From the cell containing the given text, extract its center point as [x, y] coordinate. 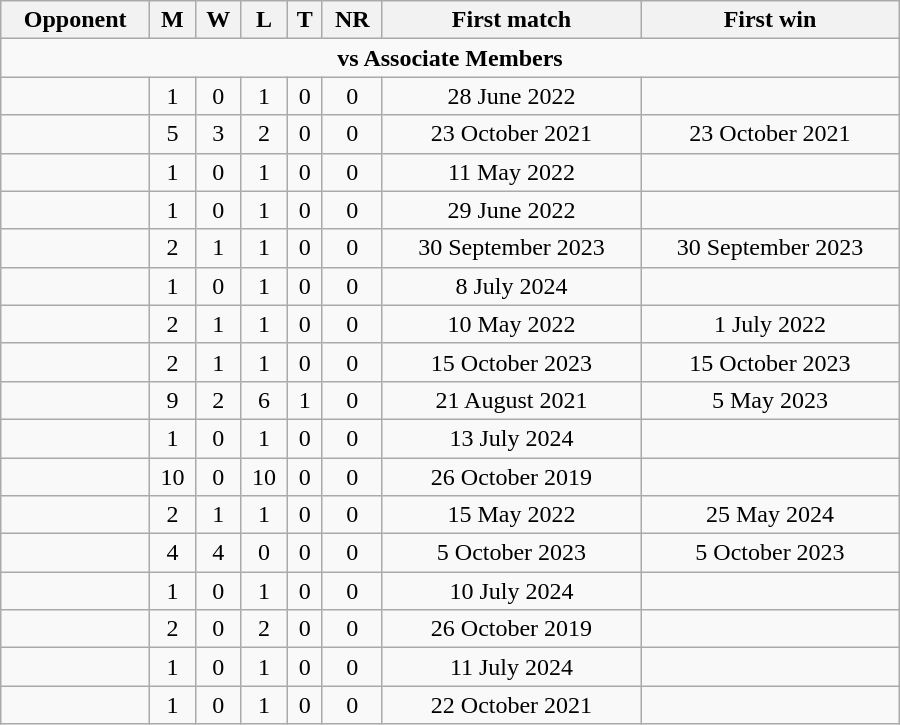
First win [770, 20]
First match [511, 20]
M [173, 20]
Opponent [76, 20]
9 [173, 400]
11 July 2024 [511, 667]
1 July 2022 [770, 324]
10 July 2024 [511, 591]
NR [352, 20]
25 May 2024 [770, 515]
vs Associate Members [450, 58]
10 May 2022 [511, 324]
21 August 2021 [511, 400]
11 May 2022 [511, 172]
5 [173, 134]
15 May 2022 [511, 515]
T [304, 20]
6 [264, 400]
3 [218, 134]
28 June 2022 [511, 96]
8 July 2024 [511, 286]
29 June 2022 [511, 210]
5 May 2023 [770, 400]
W [218, 20]
13 July 2024 [511, 438]
22 October 2021 [511, 705]
L [264, 20]
